Find where the given text appears and provide that cell's center as [x, y] coordinate. 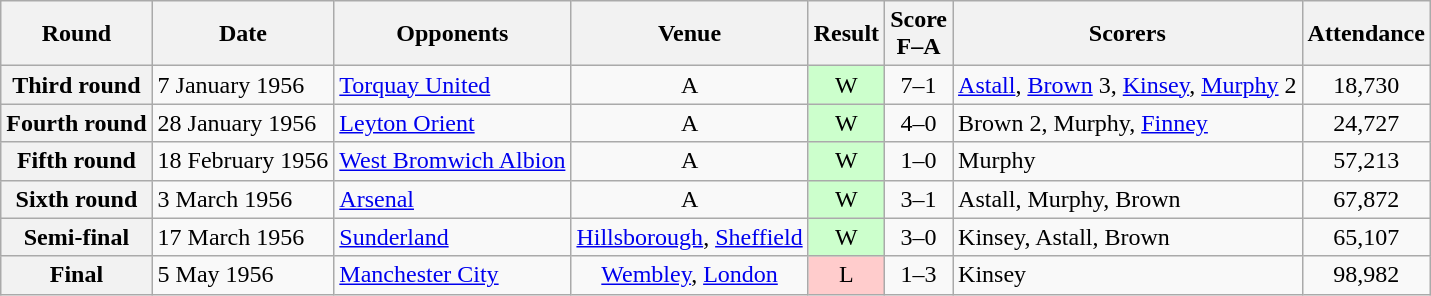
Sixth round [76, 199]
Murphy [1128, 161]
Opponents [452, 34]
Manchester City [452, 275]
Attendance [1366, 34]
Round [76, 34]
Wembley, London [690, 275]
Torquay United [452, 85]
West Bromwich Albion [452, 161]
18 February 1956 [243, 161]
98,982 [1366, 275]
3–0 [919, 237]
Fourth round [76, 123]
5 May 1956 [243, 275]
7–1 [919, 85]
17 March 1956 [243, 237]
Venue [690, 34]
Arsenal [452, 199]
Astall, Murphy, Brown [1128, 199]
Sunderland [452, 237]
Kinsey [1128, 275]
3–1 [919, 199]
Kinsey, Astall, Brown [1128, 237]
Brown 2, Murphy, Finney [1128, 123]
Third round [76, 85]
65,107 [1366, 237]
Fifth round [76, 161]
Scorers [1128, 34]
3 March 1956 [243, 199]
Date [243, 34]
L [846, 275]
ScoreF–A [919, 34]
Hillsborough, Sheffield [690, 237]
67,872 [1366, 199]
1–3 [919, 275]
28 January 1956 [243, 123]
Result [846, 34]
1–0 [919, 161]
57,213 [1366, 161]
7 January 1956 [243, 85]
Final [76, 275]
4–0 [919, 123]
Astall, Brown 3, Kinsey, Murphy 2 [1128, 85]
Semi-final [76, 237]
Leyton Orient [452, 123]
18,730 [1366, 85]
24,727 [1366, 123]
